Extract the (X, Y) coordinate from the center of the cell holding the provided text.  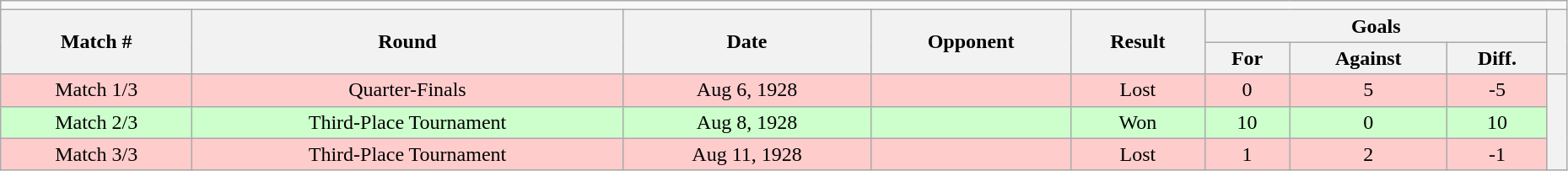
Diff. (1498, 58)
Quarter-Finals (408, 90)
Goals (1376, 26)
Result (1137, 42)
Against (1368, 58)
-5 (1498, 90)
1 (1247, 154)
-1 (1498, 154)
Won (1137, 122)
Opponent (972, 42)
Aug 6, 1928 (746, 90)
Aug 11, 1928 (746, 154)
Match 3/3 (96, 154)
5 (1368, 90)
Match # (96, 42)
For (1247, 58)
2 (1368, 154)
Match 2/3 (96, 122)
Aug 8, 1928 (746, 122)
Round (408, 42)
Match 1/3 (96, 90)
Date (746, 42)
